Extract the (X, Y) coordinate from the center of the cell holding the provided text.  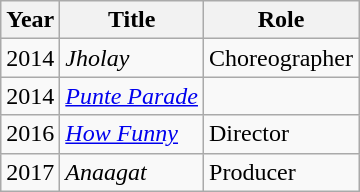
How Funny (132, 134)
2016 (30, 134)
Jholay (132, 58)
2017 (30, 172)
Role (282, 20)
Title (132, 20)
Choreographer (282, 58)
Anaagat (132, 172)
Year (30, 20)
Punte Parade (132, 96)
Producer (282, 172)
Director (282, 134)
